Extract the [X, Y] coordinate from the center of the cell holding the provided text.  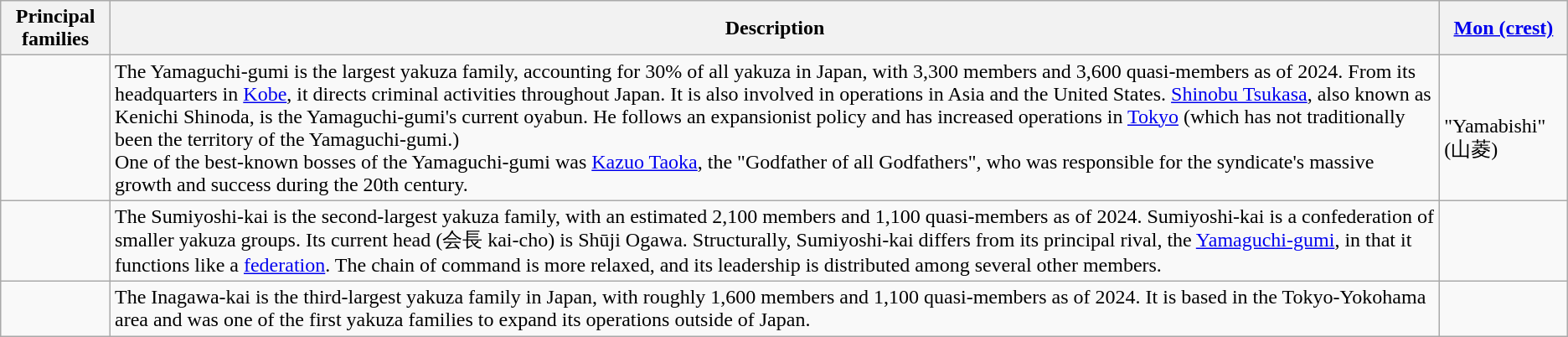
Mon (crest) [1504, 29]
Description [774, 29]
Principal families [55, 29]
"Yamabishi" (山菱) [1504, 127]
